Output the (X, Y) coordinate of the center of the cell containing the given text.  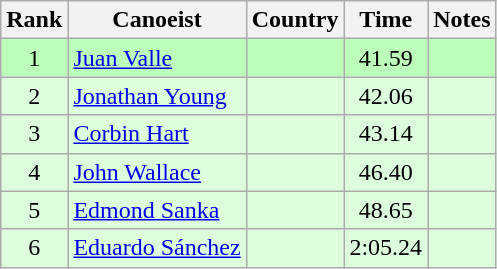
46.40 (386, 172)
Edmond Sanka (157, 210)
48.65 (386, 210)
Corbin Hart (157, 134)
Juan Valle (157, 58)
42.06 (386, 96)
2 (34, 96)
1 (34, 58)
5 (34, 210)
4 (34, 172)
Time (386, 20)
43.14 (386, 134)
Canoeist (157, 20)
Country (295, 20)
Eduardo Sánchez (157, 248)
2:05.24 (386, 248)
6 (34, 248)
3 (34, 134)
Notes (462, 20)
Jonathan Young (157, 96)
Rank (34, 20)
John Wallace (157, 172)
41.59 (386, 58)
